Determine the (X, Y) coordinate at the center of the cell enclosing the given text.  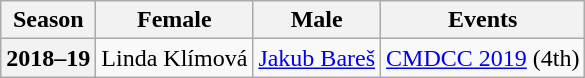
2018–19 (48, 58)
Events (483, 20)
Linda Klímová (174, 58)
CMDCC 2019 (4th) (483, 58)
Female (174, 20)
Male (317, 20)
Season (48, 20)
Jakub Bareš (317, 58)
